From the cell containing the given text, extract its center point as [X, Y] coordinate. 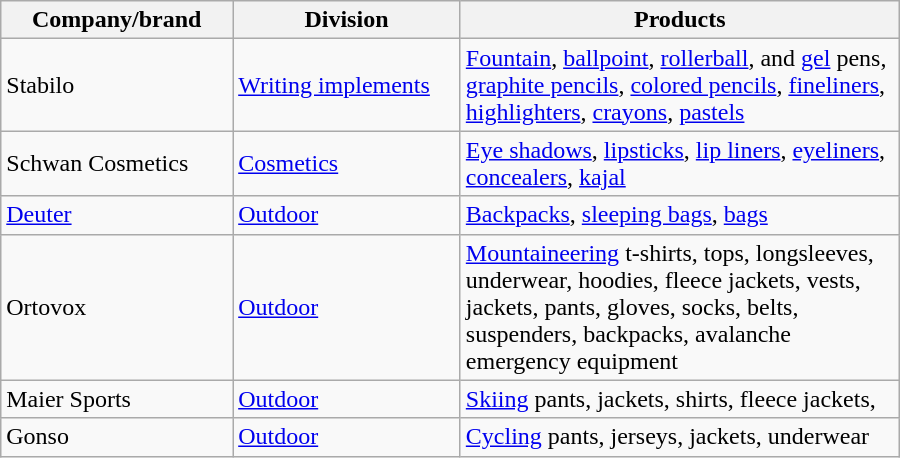
Cosmetics [347, 164]
Skiing pants, jackets, shirts, fleece jackets, [680, 399]
Products [680, 20]
Deuter [117, 215]
Eye shadows, lipsticks, lip liners, eyeliners, concealers, kajal [680, 164]
Company/brand [117, 20]
Writing implements [347, 85]
Cycling pants, jerseys, jackets, underwear [680, 437]
Maier Sports [117, 399]
Gonso [117, 437]
Ortovox [117, 307]
Fountain, ballpoint, rollerball, and gel pens, graphite pencils, colored pencils, fineliners, highlighters, crayons, pastels [680, 85]
Stabilo [117, 85]
Schwan Cosmetics [117, 164]
Division [347, 20]
Backpacks, sleeping bags, bags [680, 215]
